Output the (X, Y) coordinate of the center of the cell containing the given text.  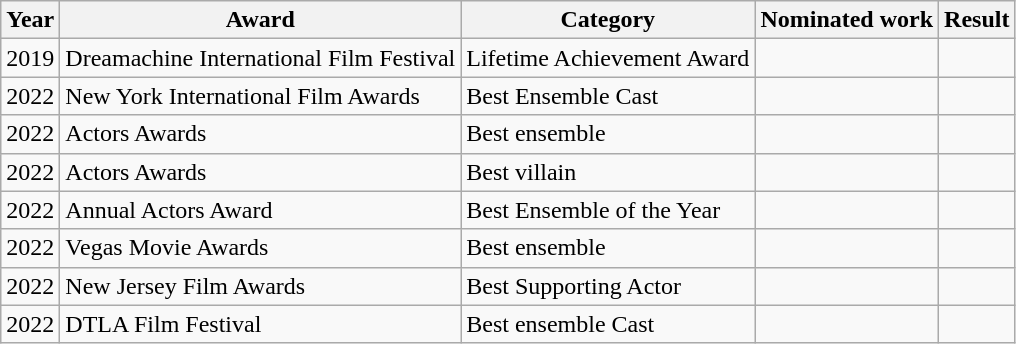
Lifetime Achievement Award (608, 58)
Nominated work (847, 20)
Best Ensemble Cast (608, 96)
Award (260, 20)
Best ensemble Cast (608, 324)
Year (30, 20)
New Jersey Film Awards (260, 286)
2019 (30, 58)
New York International Film Awards (260, 96)
Best Ensemble of the Year (608, 210)
Result (977, 20)
Best Supporting Actor (608, 286)
Annual Actors Award (260, 210)
Dreamachine International Film Festival (260, 58)
Category (608, 20)
Best villain (608, 172)
Vegas Movie Awards (260, 248)
DTLA Film Festival (260, 324)
